Find where the given text appears and provide that cell's center as (X, Y) coordinate. 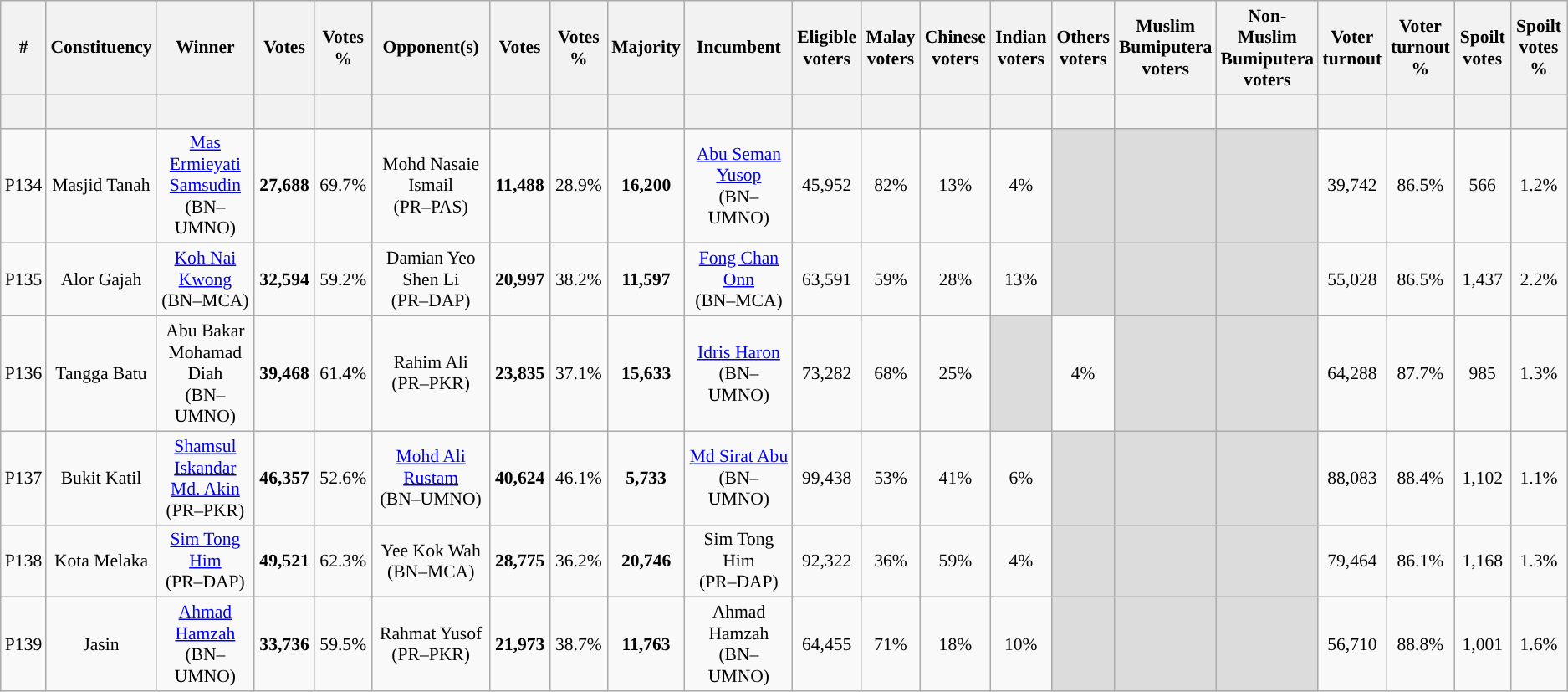
Voter turnout % (1421, 48)
1,102 (1482, 478)
33,736 (284, 644)
11,597 (646, 279)
P139 (23, 644)
59.5% (343, 644)
18% (956, 644)
88,083 (1352, 478)
Yee Kok Wah(BN–MCA) (432, 561)
69.7% (343, 186)
Spoilt votes % (1539, 48)
23,835 (520, 374)
1,168 (1482, 561)
36% (890, 561)
Constituency (100, 48)
64,455 (827, 644)
11,763 (646, 644)
1.2% (1539, 186)
985 (1482, 374)
38.7% (579, 644)
46.1% (579, 478)
25% (956, 374)
71% (890, 644)
Indian voters (1020, 48)
Md Sirat Abu(BN–UMNO) (739, 478)
39,468 (284, 374)
Majority (646, 48)
Sim Tong Him(PR–DAP) (206, 561)
41% (956, 478)
21,973 (520, 644)
61.4% (343, 374)
37.1% (579, 374)
Alor Gajah (100, 279)
28,775 (520, 561)
20,746 (646, 561)
40,624 (520, 478)
Voter turnout (1352, 48)
P135 (23, 279)
52.6% (343, 478)
Non-Muslim Bumiputera voters (1267, 48)
Shamsul Iskandar Md. Akin(PR–PKR) (206, 478)
28.9% (579, 186)
Mas Ermieyati Samsudin(BN–UMNO) (206, 186)
39,742 (1352, 186)
1.6% (1539, 644)
6% (1020, 478)
92,322 (827, 561)
P137 (23, 478)
# (23, 48)
Bukit Katil (100, 478)
Idris Haron(BN–UMNO) (739, 374)
86.1% (1421, 561)
Spoilt votes (1482, 48)
Abu Seman Yusop(BN–UMNO) (739, 186)
99,438 (827, 478)
45,952 (827, 186)
15,633 (646, 374)
82% (890, 186)
Jasin (100, 644)
55,028 (1352, 279)
Kota Melaka (100, 561)
Others voters (1082, 48)
59.2% (343, 279)
Mohd Ali Rustam(BN–UMNO) (432, 478)
Chinese voters (956, 48)
Winner (206, 48)
2.2% (1539, 279)
Rahmat Yusof(PR–PKR) (432, 644)
88.4% (1421, 478)
49,521 (284, 561)
1,437 (1482, 279)
P136 (23, 374)
36.2% (579, 561)
Eligible voters (827, 48)
87.7% (1421, 374)
P134 (23, 186)
79,464 (1352, 561)
Koh Nai Kwong(BN–MCA) (206, 279)
11,488 (520, 186)
Incumbent (739, 48)
Malay voters (890, 48)
566 (1482, 186)
Fong Chan Onn(BN–MCA) (739, 279)
63,591 (827, 279)
P138 (23, 561)
Opponent(s) (432, 48)
Damian Yeo Shen Li(PR–DAP) (432, 279)
Mohd Nasaie Ismail(PR–PAS) (432, 186)
Sim Tong Him (PR–DAP) (739, 561)
Tangga Batu (100, 374)
Muslim Bumiputera voters (1166, 48)
16,200 (646, 186)
1,001 (1482, 644)
62.3% (343, 561)
10% (1020, 644)
46,357 (284, 478)
1.1% (1539, 478)
28% (956, 279)
53% (890, 478)
5,733 (646, 478)
Masjid Tanah (100, 186)
Abu Bakar Mohamad Diah(BN–UMNO) (206, 374)
38.2% (579, 279)
56,710 (1352, 644)
68% (890, 374)
20,997 (520, 279)
27,688 (284, 186)
88.8% (1421, 644)
32,594 (284, 279)
64,288 (1352, 374)
73,282 (827, 374)
Rahim Ali(PR–PKR) (432, 374)
